For the text-containing cell, return its midpoint in (X, Y) coordinate format. 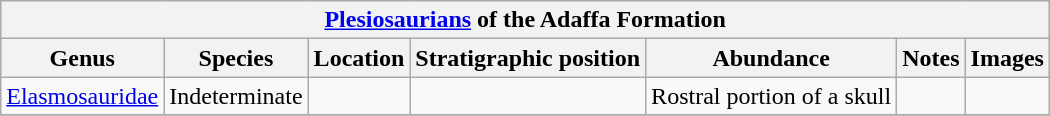
Genus (82, 58)
Elasmosauridae (82, 96)
Species (236, 58)
Plesiosaurians of the Adaffa Formation (526, 20)
Images (1007, 58)
Notes (931, 58)
Stratigraphic position (528, 58)
Abundance (772, 58)
Rostral portion of a skull (772, 96)
Location (359, 58)
Indeterminate (236, 96)
